Identify which cell holds the provided text, then report its [x, y] central coordinate. 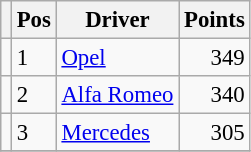
Points [214, 20]
2 [34, 95]
340 [214, 95]
Mercedes [118, 133]
1 [34, 58]
Driver [118, 20]
349 [214, 58]
3 [34, 133]
Opel [118, 58]
Pos [34, 20]
305 [214, 133]
Alfa Romeo [118, 95]
